Search for the cell housing the specified text and yield its [X, Y] center coordinate. 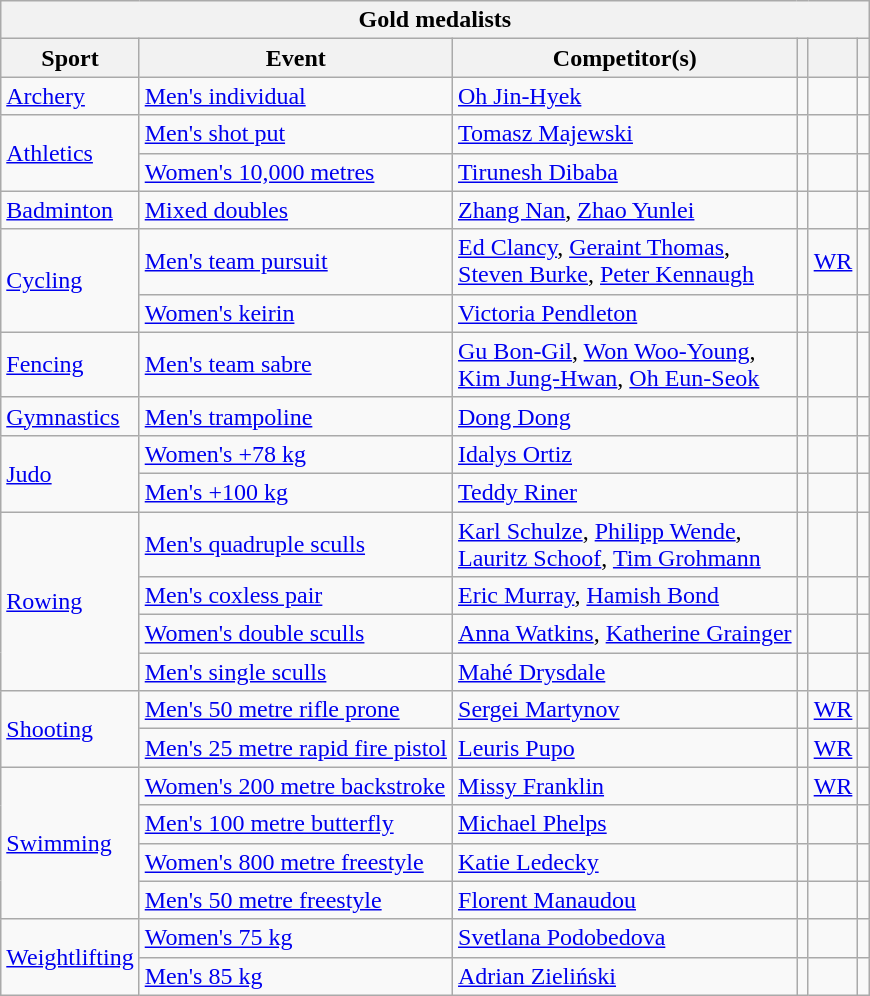
Shooting [70, 729]
Dong Dong [626, 416]
Katie Ledecky [626, 862]
Women's double sculls [296, 634]
Women's 75 kg [296, 938]
Florent Manaudou [626, 900]
Idalys Ortiz [626, 454]
Event [296, 58]
Women's 200 metre backstroke [296, 786]
Cycling [70, 280]
Adrian Zieliński [626, 976]
Mixed doubles [296, 210]
Tirunesh Dibaba [626, 172]
Leuris Pupo [626, 748]
Men's 85 kg [296, 976]
Weightlifting [70, 957]
Women's keirin [296, 313]
Men's trampoline [296, 416]
Judo [70, 473]
Athletics [70, 153]
Oh Jin-Hyek [626, 96]
Men's 100 metre butterfly [296, 824]
Zhang Nan, Zhao Yunlei [626, 210]
Victoria Pendleton [626, 313]
Sergei Martynov [626, 710]
Competitor(s) [626, 58]
Women's 800 metre freestyle [296, 862]
Men's coxless pair [296, 596]
Gymnastics [70, 416]
Michael Phelps [626, 824]
Men's +100 kg [296, 492]
Karl Schulze, Philipp Wende,Lauritz Schoof, Tim Grohmann [626, 544]
Men's team sabre [296, 364]
Gu Bon-Gil, Won Woo-Young,Kim Jung-Hwan, Oh Eun-Seok [626, 364]
Tomasz Majewski [626, 134]
Mahé Drysdale [626, 672]
Men's individual [296, 96]
Badminton [70, 210]
Men's quadruple sculls [296, 544]
Anna Watkins, Katherine Grainger [626, 634]
Ed Clancy, Geraint Thomas,Steven Burke, Peter Kennaugh [626, 262]
Men's shot put [296, 134]
Archery [70, 96]
Men's 25 metre rapid fire pistol [296, 748]
Sport [70, 58]
Gold medalists [435, 20]
Women's 10,000 metres [296, 172]
Men's 50 metre rifle prone [296, 710]
Eric Murray, Hamish Bond [626, 596]
Men's 50 metre freestyle [296, 900]
Fencing [70, 364]
Missy Franklin [626, 786]
Rowing [70, 602]
Men's single sculls [296, 672]
Women's +78 kg [296, 454]
Men's team pursuit [296, 262]
Svetlana Podobedova [626, 938]
Swimming [70, 843]
Teddy Riner [626, 492]
